Return the [x, y] coordinate for the center point of the cell that contains the specified text.  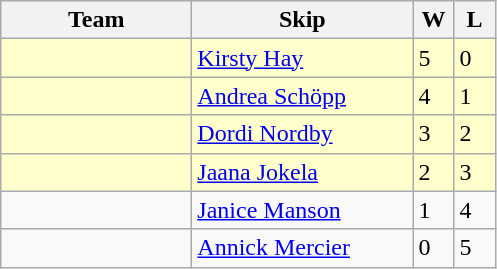
Team [96, 20]
L [474, 20]
Janice Manson [302, 210]
Kirsty Hay [302, 58]
Andrea Schöpp [302, 96]
Dordi Nordby [302, 134]
Skip [302, 20]
W [434, 20]
Annick Mercier [302, 248]
Jaana Jokela [302, 172]
